Pinpoint the cell where the given text exists, returning its (X, Y) midpoint coordinate. 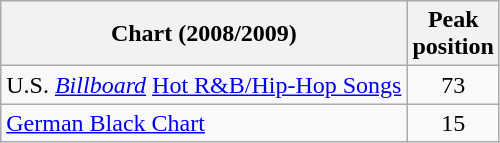
U.S. Billboard Hot R&B/Hip-Hop Songs (204, 85)
German Black Chart (204, 123)
73 (453, 85)
15 (453, 123)
Chart (2008/2009) (204, 34)
Peakposition (453, 34)
